For the text-containing cell, return its midpoint in (X, Y) coordinate format. 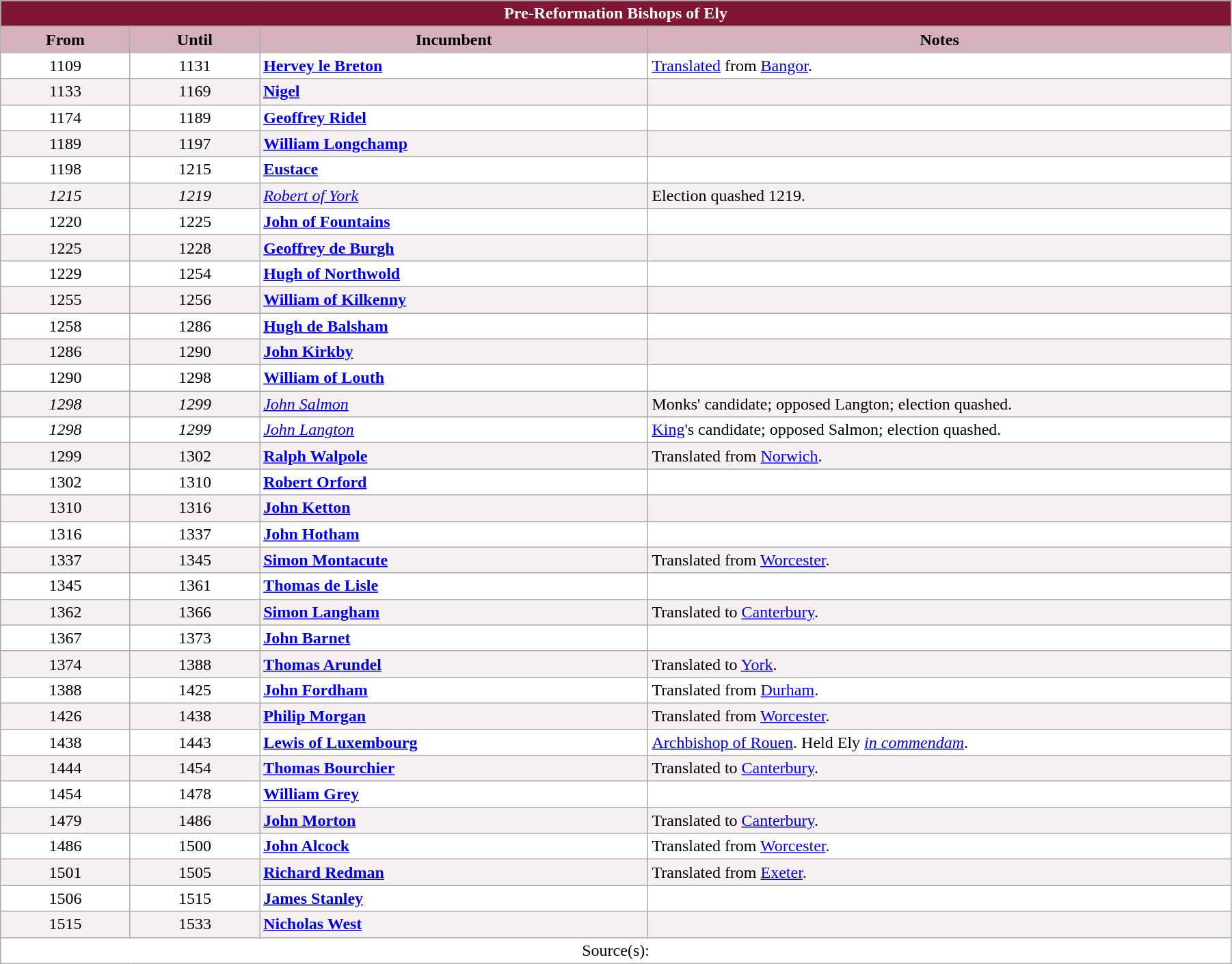
Eustace (454, 170)
1533 (194, 924)
1254 (194, 273)
1109 (66, 66)
1228 (194, 247)
1479 (66, 820)
John Ketton (454, 508)
1443 (194, 742)
Election quashed 1219. (939, 196)
John Langton (454, 430)
Thomas Arundel (454, 664)
1174 (66, 118)
Pre-Reformation Bishops of Ely (616, 14)
Hugh of Northwold (454, 273)
Archbishop of Rouen. Held Ely in commendam. (939, 742)
John Alcock (454, 846)
1426 (66, 716)
John Hotham (454, 534)
John Fordham (454, 690)
Translated to York. (939, 664)
James Stanley (454, 898)
1500 (194, 846)
Translated from Durham. (939, 690)
1478 (194, 794)
1133 (66, 92)
1220 (66, 222)
Simon Montacute (454, 560)
John of Fountains (454, 222)
Ralph Walpole (454, 456)
Translated from Exeter. (939, 872)
1197 (194, 144)
Geoffrey Ridel (454, 118)
John Salmon (454, 404)
Hervey le Breton (454, 66)
1366 (194, 612)
1229 (66, 273)
1258 (66, 326)
Source(s): (616, 950)
1373 (194, 638)
William of Kilkenny (454, 299)
1425 (194, 690)
Geoffrey de Burgh (454, 247)
1256 (194, 299)
Robert of York (454, 196)
1501 (66, 872)
1505 (194, 872)
John Morton (454, 820)
1361 (194, 586)
Robert Orford (454, 482)
Lewis of Luxembourg (454, 742)
1506 (66, 898)
Richard Redman (454, 872)
King's candidate; opposed Salmon; election quashed. (939, 430)
From (66, 40)
John Barnet (454, 638)
1131 (194, 66)
Incumbent (454, 40)
Philip Morgan (454, 716)
Monks' candidate; opposed Langton; election quashed. (939, 404)
Thomas Bourchier (454, 768)
1367 (66, 638)
Translated from Bangor. (939, 66)
1219 (194, 196)
1444 (66, 768)
Translated from Norwich. (939, 456)
1362 (66, 612)
William Longchamp (454, 144)
1169 (194, 92)
William Grey (454, 794)
Nigel (454, 92)
1198 (66, 170)
1374 (66, 664)
John Kirkby (454, 352)
Notes (939, 40)
Hugh de Balsham (454, 326)
William of Louth (454, 378)
1255 (66, 299)
Thomas de Lisle (454, 586)
Simon Langham (454, 612)
Until (194, 40)
Nicholas West (454, 924)
